Determine the (X, Y) coordinate at the center of the cell enclosing the given text.  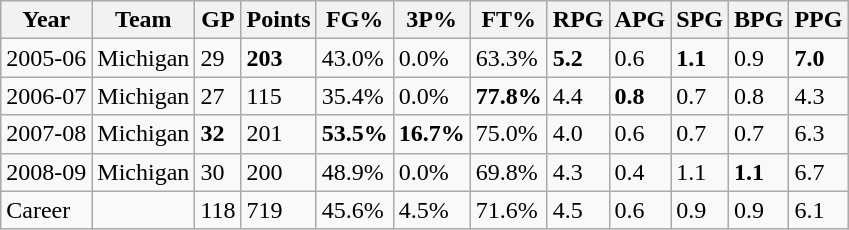
63.3% (508, 58)
Year (46, 20)
118 (218, 210)
5.2 (578, 58)
Points (278, 20)
16.7% (432, 134)
RPG (578, 20)
3P% (432, 20)
2005-06 (46, 58)
2007-08 (46, 134)
2006-07 (46, 96)
4.5% (432, 210)
6.7 (818, 172)
30 (218, 172)
53.5% (354, 134)
4.4 (578, 96)
75.0% (508, 134)
FT% (508, 20)
115 (278, 96)
6.3 (818, 134)
4.5 (578, 210)
2008-09 (46, 172)
48.9% (354, 172)
6.1 (818, 210)
203 (278, 58)
BPG (759, 20)
71.6% (508, 210)
69.8% (508, 172)
32 (218, 134)
FG% (354, 20)
43.0% (354, 58)
77.8% (508, 96)
719 (278, 210)
29 (218, 58)
SPG (700, 20)
0.4 (640, 172)
201 (278, 134)
Team (144, 20)
27 (218, 96)
200 (278, 172)
Career (46, 210)
PPG (818, 20)
GP (218, 20)
45.6% (354, 210)
7.0 (818, 58)
APG (640, 20)
4.0 (578, 134)
35.4% (354, 96)
